Detect which cell encompasses the target text, then output its (x, y) center coordinate. 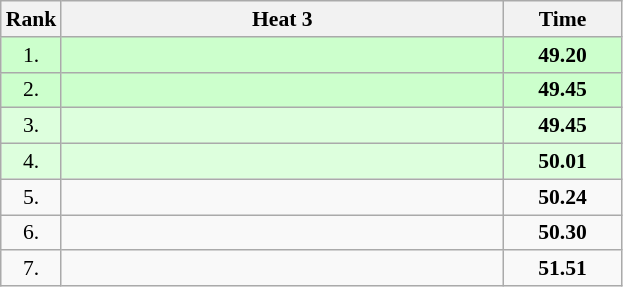
7. (32, 269)
50.01 (562, 162)
3. (32, 126)
6. (32, 233)
51.51 (562, 269)
Rank (32, 19)
50.30 (562, 233)
5. (32, 197)
49.20 (562, 55)
1. (32, 55)
4. (32, 162)
Heat 3 (282, 19)
2. (32, 90)
Time (562, 19)
50.24 (562, 197)
